Detect which cell encompasses the target text, then output its [x, y] center coordinate. 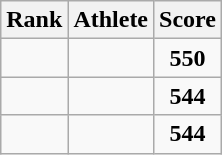
Score [188, 20]
Rank [34, 20]
550 [188, 58]
Athlete [111, 20]
